Extract the (x, y) coordinate from the center of the cell holding the provided text.  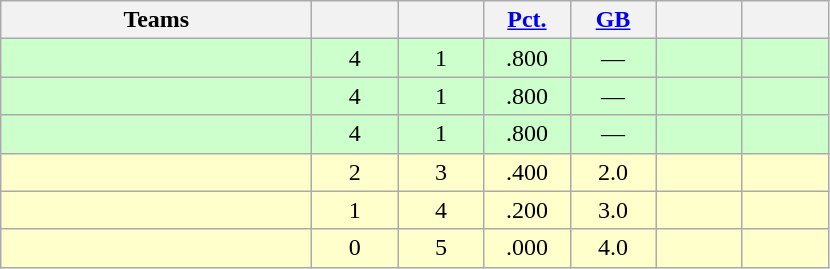
3.0 (613, 210)
2.0 (613, 172)
GB (613, 20)
Pct. (527, 20)
3 (441, 172)
0 (355, 248)
.000 (527, 248)
5 (441, 248)
4.0 (613, 248)
2 (355, 172)
.400 (527, 172)
Teams (156, 20)
.200 (527, 210)
